Locate the cell with the specified text and output its (x, y) center coordinate. 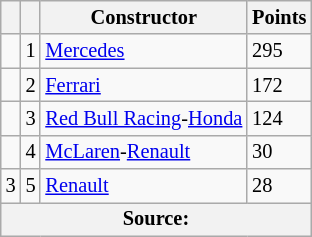
295 (279, 51)
30 (279, 152)
Red Bull Racing-Honda (144, 118)
Renault (144, 186)
Source: (156, 219)
Constructor (144, 17)
172 (279, 85)
1 (31, 51)
4 (31, 152)
Mercedes (144, 51)
Points (279, 17)
Ferrari (144, 85)
124 (279, 118)
McLaren-Renault (144, 152)
5 (31, 186)
28 (279, 186)
2 (31, 85)
